Pinpoint the cell where the given text exists, returning its (X, Y) midpoint coordinate. 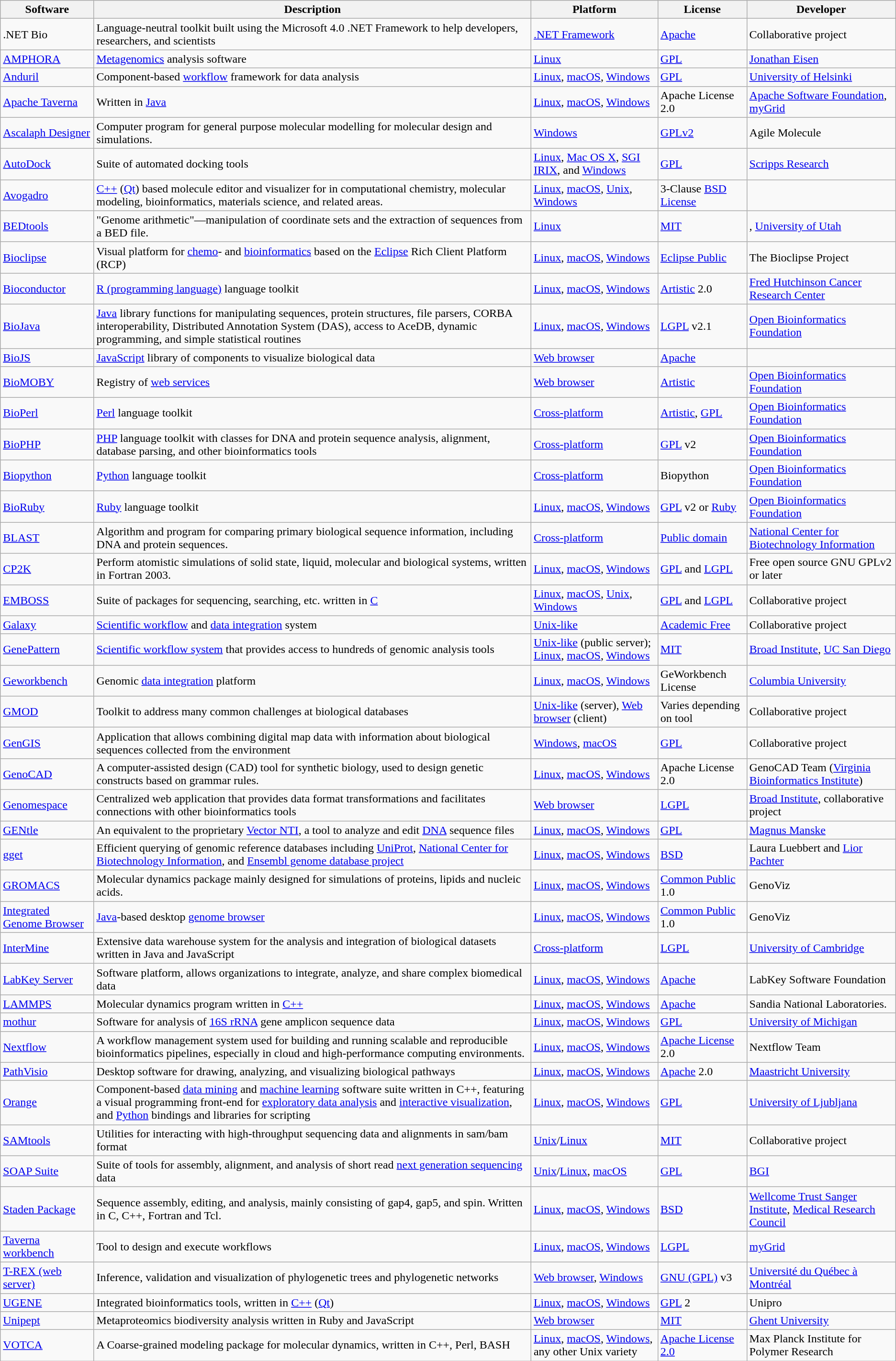
Galaxy (47, 625)
"Genome arithmetic"—manipulation of coordinate sets and the extraction of sequences from a BED file. (312, 226)
3-Clause BSD License (702, 195)
AutoDock (47, 164)
LabKey Server (47, 979)
Toolkit to address many common challenges at biological databases (312, 711)
University of Helsinki (821, 77)
Columbia University (821, 681)
GNU (GPL) v3 (702, 1277)
BioRuby (47, 506)
Genomic data integration platform (312, 681)
Sequence assembly, editing, and analysis, mainly consisting of gap4, gap5, and spin. Written in C, C++, Fortran and Tcl. (312, 1209)
Centralized web application that provides data format transformations and facilitates connections with other bioinformatics tools (312, 805)
mothur (47, 1022)
Academic Free (702, 625)
Avogadro (47, 195)
Platform (594, 10)
Public domain (702, 538)
Computer program for general purpose molecular modelling for molecular design and simulations. (312, 133)
Free open source GNU GPLv2 or later (821, 569)
GPLv2 (702, 133)
An equivalent to the proprietary Vector NTI, a tool to analyze and edit DNA sequence files (312, 830)
Unix-like (public server); Linux, macOS, Windows (594, 649)
Fred Hutchinson Cancer Research Center (821, 288)
Linux, macOS, Windows, any other Unix variety (594, 1345)
Software for analysis of 16S rRNA gene amplicon sequence data (312, 1022)
Ascalaph Designer (47, 133)
Perform atomistic simulations of solid state, liquid, molecular and biological systems, written in Fortran 2003. (312, 569)
Software platform, allows organizations to integrate, analyze, and share complex biomedical data (312, 979)
Unipro (821, 1303)
Utilities for interacting with high-throughput sequencing data and alignments in sam/bam format (312, 1140)
Laura Luebbert and Lior Pachter (821, 855)
Suite of packages for sequencing, searching, etc. written in C (312, 600)
Apache Taverna (47, 101)
Max Planck Institute for Polymer Research (821, 1345)
LAMMPS (47, 1004)
Maastricht University (821, 1071)
GPL v2 or Ruby (702, 506)
JavaScript library of components to visualize biological data (312, 358)
Component-based workflow framework for data analysis (312, 77)
GROMACS (47, 886)
Genomespace (47, 805)
Inference, validation and visualization of phylogenetic trees and phylogenetic networks (312, 1277)
Ruby language toolkit (312, 506)
Algorithm and program for comparing primary biological sequence information, including DNA and protein sequences. (312, 538)
Metaproteomics biodiversity analysis written in Ruby and JavaScript (312, 1321)
Integrated Genome Browser (47, 917)
Agile Molecule (821, 133)
Broad Institute, collaborative project (821, 805)
Artistic, GPL (702, 414)
Unix/Linux (594, 1140)
Nextflow Team (821, 1046)
Suite of tools for assembly, alignment, and analysis of short read next generation sequencing data (312, 1171)
A computer-assisted design (CAD) tool for synthetic biology, used to design genetic constructs based on grammar rules. (312, 774)
R (programming language) language toolkit (312, 288)
GENtle (47, 830)
Bioconductor (47, 288)
Perl language toolkit (312, 414)
Wellcome Trust Sanger Institute, Medical Research Council (821, 1209)
GenGIS (47, 743)
Registry of web services (312, 382)
Molecular dynamics package mainly designed for simulations of proteins, lipids and nucleic acids. (312, 886)
Visual platform for chemo- and bioinformatics based on the Eclipse Rich Client Platform (RCP) (312, 258)
VOTCA (47, 1345)
Nextflow (47, 1046)
Artistic 2.0 (702, 288)
Broad Institute, UC San Diego (821, 649)
Desktop software for drawing, analyzing, and visualizing biological pathways (312, 1071)
myGrid (821, 1247)
Unix-like (server), Web browser (client) (594, 711)
GPL v2 (702, 444)
BioJS (47, 358)
Orange (47, 1102)
Suite of automated docking tools (312, 164)
Language-neutral toolkit built using the Microsoft 4.0 .NET Framework to help developers, researchers, and scientists (312, 34)
National Center for Biotechnology Information (821, 538)
Ghent University (821, 1321)
gget (47, 855)
Bioclipse (47, 258)
License (702, 10)
Geworkbench (47, 681)
Jonathan Eisen (821, 59)
UGENE (47, 1303)
Description (312, 10)
BLAST (47, 538)
BGI (821, 1171)
The Bioclipse Project (821, 258)
Staden Package (47, 1209)
Molecular dynamics program written in C++ (312, 1004)
Unipept (47, 1321)
BEDtools (47, 226)
PHP language toolkit with classes for DNA and protein sequence analysis, alignment, database parsing, and other bioinformatics tools (312, 444)
BioPHP (47, 444)
Eclipse Public (702, 258)
A Coarse-grained modeling package for molecular dynamics, written in C++, Perl, BASH (312, 1345)
SOAP Suite (47, 1171)
, University of Utah (821, 226)
LGPL v2.1 (702, 326)
Magnus Manske (821, 830)
Scientific workflow and data integration system (312, 625)
InterMine (47, 948)
Scripps Research (821, 164)
Sandia National Laboratories. (821, 1004)
CP2K (47, 569)
Taverna workbench (47, 1247)
GenoCAD Team (Virginia Bioinformatics Institute) (821, 774)
EMBOSS (47, 600)
Unix-like (594, 625)
University of Cambridge (821, 948)
Linux, Mac OS X, SGI IRIX, and Windows (594, 164)
Scientific workflow system that provides access to hundreds of genomic analysis tools (312, 649)
Written in Java (312, 101)
BioJava (47, 326)
Integrated bioinformatics tools, written in C++ (Qt) (312, 1303)
Windows, macOS (594, 743)
.NET Bio (47, 34)
GMOD (47, 711)
Artistic (702, 382)
.NET Framework (594, 34)
AMPHORA (47, 59)
Université du Québec à Montréal (821, 1277)
Anduril (47, 77)
Extensive data warehouse system for the analysis and integration of biological datasets written in Java and JavaScript (312, 948)
Tool to design and execute workflows (312, 1247)
GeWorkbench License (702, 681)
BioMOBY (47, 382)
T-REX (web server) (47, 1277)
Java-based desktop genome browser (312, 917)
Varies depending on tool (702, 711)
Apache 2.0 (702, 1071)
University of Ljubljana (821, 1102)
University of Michigan (821, 1022)
LabKey Software Foundation (821, 979)
GenoCAD (47, 774)
Windows (594, 133)
Unix/Linux, macOS (594, 1171)
GPL 2 (702, 1303)
Developer (821, 10)
SAMtools (47, 1140)
Software (47, 10)
Python language toolkit (312, 476)
Application that allows combining digital map data with information about biological sequences collected from the environment (312, 743)
GenePattern (47, 649)
Web browser, Windows (594, 1277)
BioPerl (47, 414)
Apache Software Foundation, myGrid (821, 101)
Metagenomics analysis software (312, 59)
PathVisio (47, 1071)
